Extract the (X, Y) coordinate from the center of the cell holding the provided text.  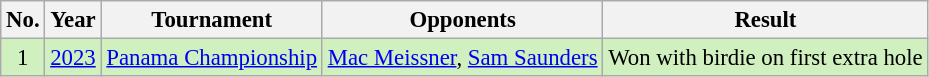
Result (766, 20)
Tournament (212, 20)
No. (23, 20)
1 (23, 58)
Year (73, 20)
2023 (73, 58)
Mac Meissner, Sam Saunders (462, 58)
Panama Championship (212, 58)
Won with birdie on first extra hole (766, 58)
Opponents (462, 20)
